Determine the [X, Y] coordinate at the center of the cell enclosing the given text.  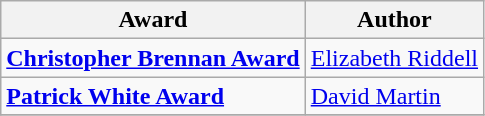
Author [394, 20]
David Martin [394, 96]
Award [153, 20]
Christopher Brennan Award [153, 58]
Elizabeth Riddell [394, 58]
Patrick White Award [153, 96]
